Detect which cell encompasses the target text, then output its (X, Y) center coordinate. 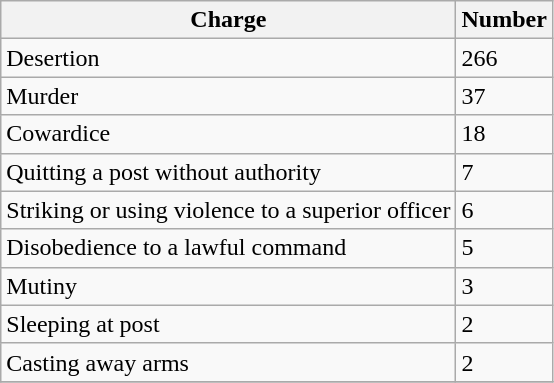
Striking or using violence to a superior officer (228, 210)
Mutiny (228, 286)
Sleeping at post (228, 324)
7 (504, 172)
Murder (228, 96)
Casting away arms (228, 362)
5 (504, 248)
Charge (228, 20)
Number (504, 20)
Quitting a post without authority (228, 172)
Desertion (228, 58)
Cowardice (228, 134)
266 (504, 58)
18 (504, 134)
6 (504, 210)
Disobedience to a lawful command (228, 248)
37 (504, 96)
3 (504, 286)
